From the cell containing the given text, extract its center point as (x, y) coordinate. 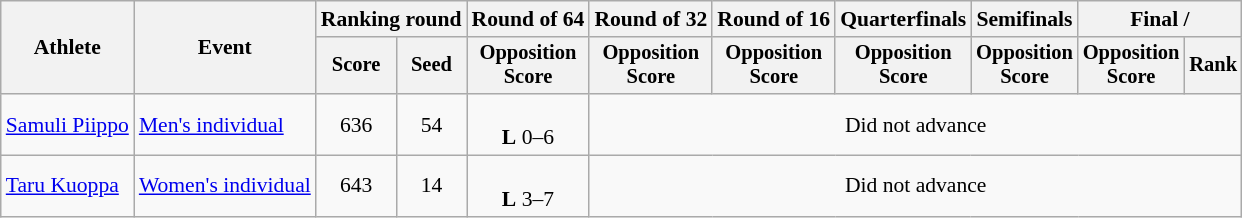
Taru Kuoppa (68, 186)
643 (356, 186)
Round of 64 (528, 19)
14 (431, 186)
L 3–7 (528, 186)
Final / (1160, 19)
54 (431, 124)
L 0–6 (528, 124)
Athlete (68, 48)
Seed (431, 66)
Rank (1213, 66)
636 (356, 124)
Score (356, 66)
Round of 32 (650, 19)
Men's individual (225, 124)
Ranking round (392, 19)
Women's individual (225, 186)
Samuli Piippo (68, 124)
Event (225, 48)
Round of 16 (774, 19)
Quarterfinals (903, 19)
Semifinals (1024, 19)
